Detect which cell encompasses the target text, then output its [X, Y] center coordinate. 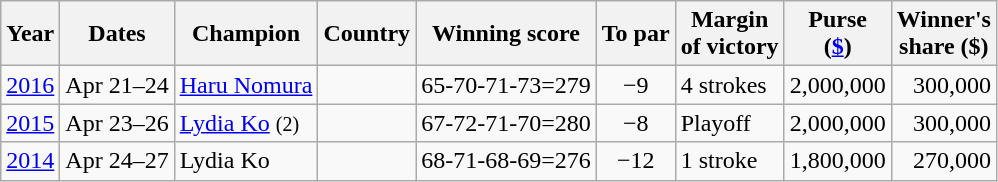
Winning score [506, 34]
Playoff [730, 123]
To par [636, 34]
Year [30, 34]
Apr 23–26 [117, 123]
Haru Nomura [246, 85]
68-71-68-69=276 [506, 161]
270,000 [944, 161]
Apr 24–27 [117, 161]
−9 [636, 85]
−8 [636, 123]
2016 [30, 85]
Lydia Ko [246, 161]
Dates [117, 34]
2015 [30, 123]
−12 [636, 161]
Lydia Ko (2) [246, 123]
Country [367, 34]
2014 [30, 161]
Marginof victory [730, 34]
65-70-71-73=279 [506, 85]
Winner'sshare ($) [944, 34]
Champion [246, 34]
Purse($) [838, 34]
4 strokes [730, 85]
67-72-71-70=280 [506, 123]
1 stroke [730, 161]
Apr 21–24 [117, 85]
1,800,000 [838, 161]
